Identify which cell holds the provided text, then report its [X, Y] central coordinate. 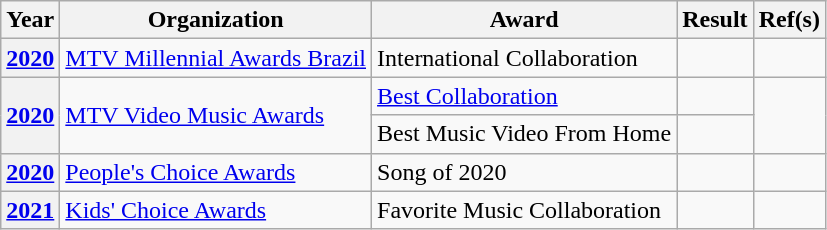
MTV Video Music Awards [216, 115]
Best Collaboration [524, 96]
Song of 2020 [524, 172]
Best Music Video From Home [524, 134]
Award [524, 20]
2021 [30, 210]
People's Choice Awards [216, 172]
Organization [216, 20]
International Collaboration [524, 58]
Favorite Music Collaboration [524, 210]
Kids' Choice Awards [216, 210]
Result [715, 20]
Year [30, 20]
MTV Millennial Awards Brazil [216, 58]
Ref(s) [789, 20]
